Locate the cell with the specified text and output its [X, Y] center coordinate. 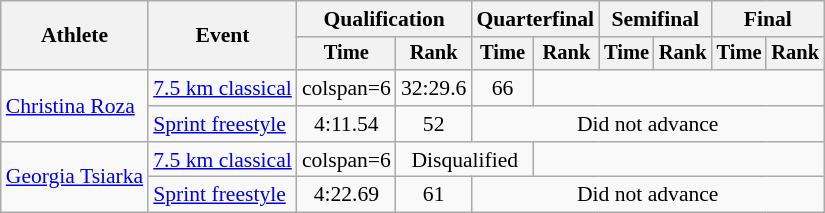
32:29.6 [434, 88]
Athlete [74, 36]
4:22.69 [346, 195]
Christina Roza [74, 106]
Georgia Tsiarka [74, 178]
Quarterfinal [535, 19]
Final [768, 19]
52 [434, 124]
66 [502, 88]
4:11.54 [346, 124]
Qualification [384, 19]
61 [434, 195]
Semifinal [655, 19]
Disqualified [465, 160]
Event [222, 36]
